Determine the [x, y] coordinate at the center of the cell enclosing the given text.  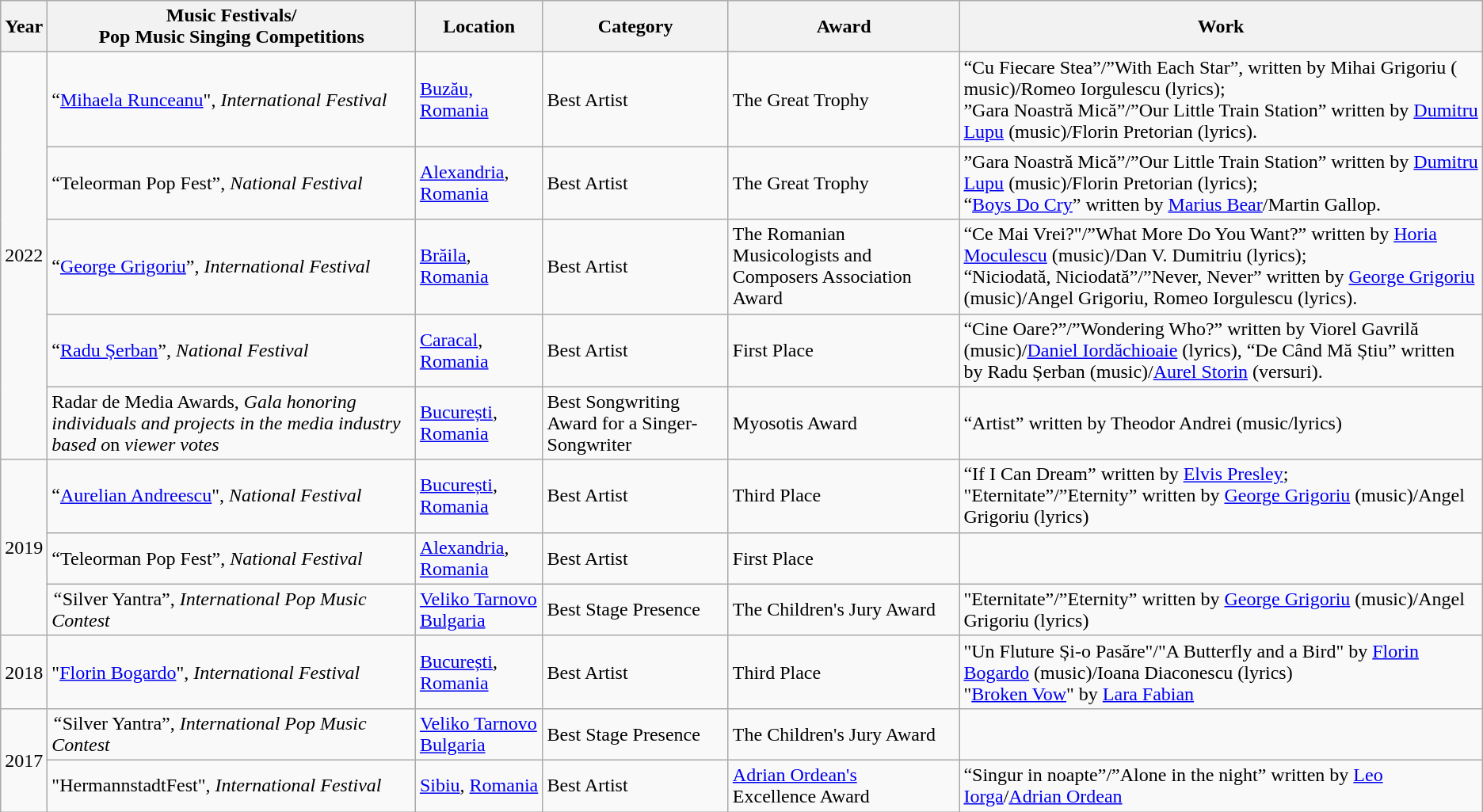
"Un Fluture Și-o Pasăre"/"A Butterfly and a Bird" by Florin Bogardo (music)/Ioana Diaconescu (lyrics)"Broken Vow" by Lara Fabian [1221, 672]
“George Grigoriu”, International Festival [231, 266]
Sibiu, Romania [478, 786]
Buzău, Romania [478, 100]
“Artist” written by Theodor Andrei (music/lyrics) [1221, 423]
"Eternitate”/”Eternity” written by George Grigoriu (music)/Angel Grigoriu (lyrics) [1221, 610]
The Romanian Musicologists and Composers Association Award [844, 266]
“Singur in noapte”/”Alone in the night” written by Leo Iorga/Adrian Ordean [1221, 786]
Adrian Ordean'sExcellence Award [844, 786]
2019 [24, 547]
"HermannstadtFest", International Festival [231, 786]
2018 [24, 672]
2017 [24, 760]
“If I Can Dream” written by Elvis Presley;"Eternitate”/”Eternity” written by George Grigoriu (music)/Angel Grigoriu (lyrics) [1221, 496]
Category [635, 27]
Brăila, Romania [478, 266]
“Radu Șerban”, National Festival [231, 350]
“Mihaela Runceanu", International Festival [231, 100]
“Aurelian Andreescu", National Festival [231, 496]
Work [1221, 27]
Location [478, 27]
Best Songwriting Award for a Singer-Songwriter [635, 423]
Award [844, 27]
Caracal, Romania [478, 350]
Radar de Media Awards, Gala honoring individuals and projects in the media industry based on viewer votes [231, 423]
Myosotis Award [844, 423]
"Florin Bogardo", International Festival [231, 672]
Music Festivals/Pop Music Singing Competitions [231, 27]
Year [24, 27]
2022 [24, 256]
